Provide the [X, Y] coordinate of the cell's center where the given text is located.  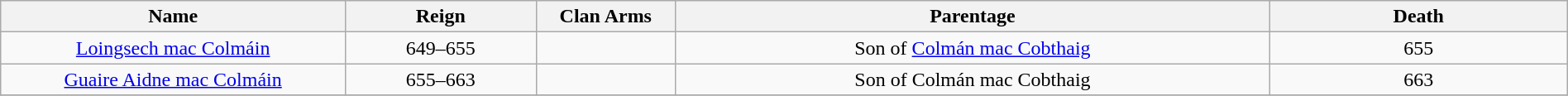
Reign [441, 17]
Clan Arms [605, 17]
655–663 [441, 79]
655 [1418, 48]
Parentage [973, 17]
Guaire Aidne mac Colmáin [174, 79]
649–655 [441, 48]
Name [174, 17]
Death [1418, 17]
663 [1418, 79]
Loingsech mac Colmáin [174, 48]
